Locate the cell with the specified text and output its (x, y) center coordinate. 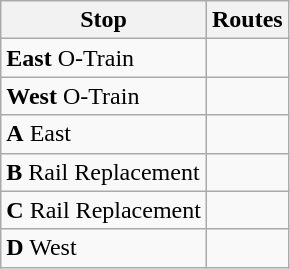
C Rail Replacement (104, 210)
East O-Train (104, 58)
A East (104, 134)
West O-Train (104, 96)
B Rail Replacement (104, 172)
Stop (104, 20)
D West (104, 248)
Routes (247, 20)
